From the cell containing the given text, extract its center point as (x, y) coordinate. 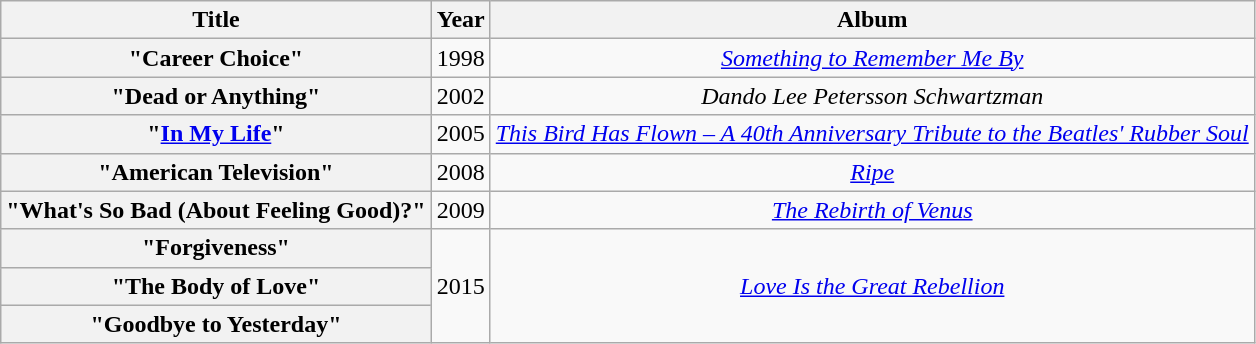
"The Body of Love" (216, 286)
"What's So Bad (About Feeling Good)?" (216, 210)
Something to Remember Me By (872, 58)
"Dead or Anything" (216, 96)
Love Is the Great Rebellion (872, 286)
Album (872, 20)
"In My Life" (216, 134)
Year (460, 20)
2002 (460, 96)
Title (216, 20)
"Forgiveness" (216, 248)
Dando Lee Petersson Schwartzman (872, 96)
2009 (460, 210)
2008 (460, 172)
"Career Choice" (216, 58)
"Goodbye to Yesterday" (216, 324)
2015 (460, 286)
1998 (460, 58)
The Rebirth of Venus (872, 210)
This Bird Has Flown – A 40th Anniversary Tribute to the Beatles' Rubber Soul (872, 134)
"American Television" (216, 172)
2005 (460, 134)
Ripe (872, 172)
